Search for the cell housing the specified text and yield its (x, y) center coordinate. 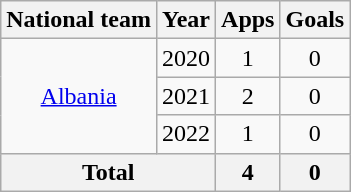
2 (248, 96)
National team (79, 20)
Total (108, 172)
Apps (248, 20)
Year (186, 20)
2021 (186, 96)
Goals (315, 20)
2022 (186, 134)
Albania (79, 96)
4 (248, 172)
2020 (186, 58)
